Find where the given text appears and provide that cell's center as [X, Y] coordinate. 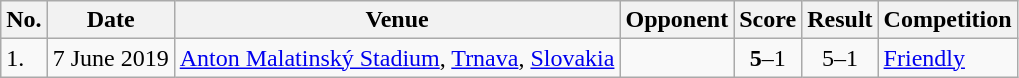
Result [840, 20]
Venue [397, 20]
Score [768, 20]
7 June 2019 [110, 58]
Date [110, 20]
Opponent [677, 20]
No. [24, 20]
Anton Malatinský Stadium, Trnava, Slovakia [397, 58]
Friendly [948, 58]
1. [24, 58]
Competition [948, 20]
